Output the (X, Y) coordinate of the center of the cell containing the given text.  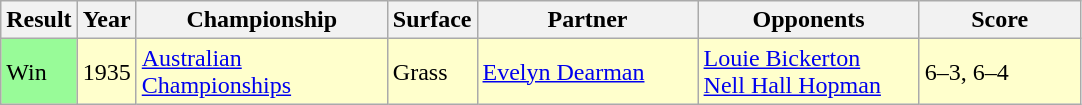
Evelyn Dearman (588, 72)
6–3, 6–4 (1000, 72)
Win (39, 72)
Grass (432, 72)
1935 (106, 72)
Result (39, 20)
Australian Championships (262, 72)
Louie Bickerton Nell Hall Hopman (808, 72)
Score (1000, 20)
Partner (588, 20)
Championship (262, 20)
Year (106, 20)
Surface (432, 20)
Opponents (808, 20)
